Output the [x, y] coordinate of the center of the cell containing the given text.  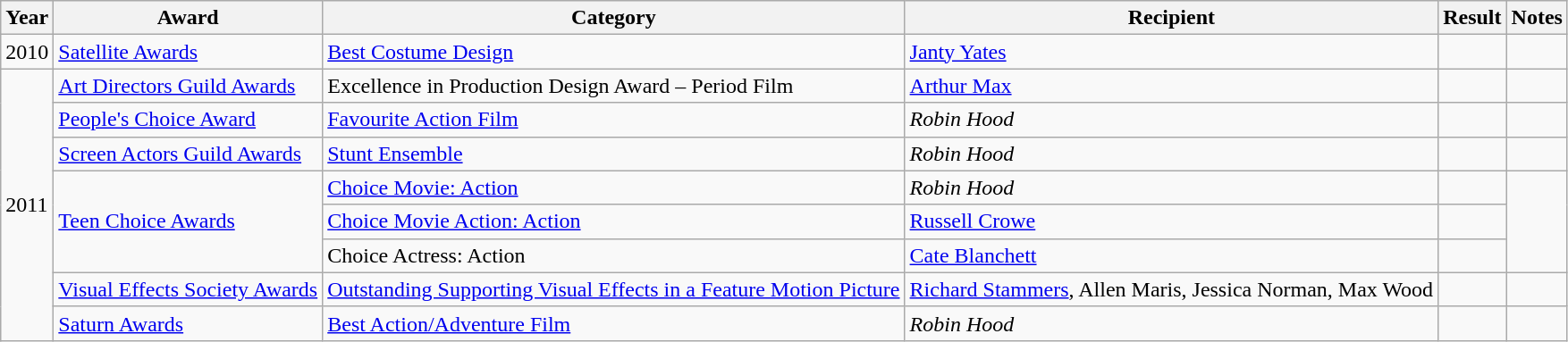
Excellence in Production Design Award – Period Film [613, 86]
Recipient [1171, 18]
Richard Stammers, Allen Maris, Jessica Norman, Max Wood [1171, 289]
Stunt Ensemble [613, 154]
Cate Blanchett [1171, 255]
Award [188, 18]
Russell Crowe [1171, 221]
Best Costume Design [613, 52]
Screen Actors Guild Awards [188, 154]
Notes [1537, 18]
Visual Effects Society Awards [188, 289]
Outstanding Supporting Visual Effects in a Feature Motion Picture [613, 289]
Choice Movie Action: Action [613, 221]
Best Action/Adventure Film [613, 323]
Result [1472, 18]
Category [613, 18]
2011 [27, 204]
Arthur Max [1171, 86]
Art Directors Guild Awards [188, 86]
Satellite Awards [188, 52]
People's Choice Award [188, 120]
Favourite Action Film [613, 120]
Teen Choice Awards [188, 221]
Choice Actress: Action [613, 255]
2010 [27, 52]
Saturn Awards [188, 323]
Choice Movie: Action [613, 188]
Year [27, 18]
Janty Yates [1171, 52]
